Search for the cell housing the specified text and yield its (X, Y) center coordinate. 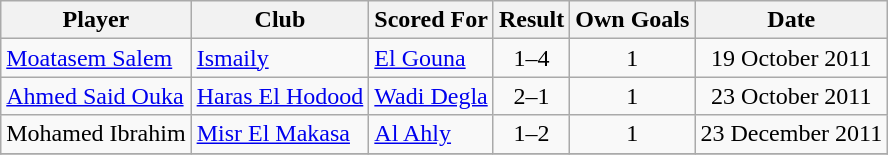
23 December 2011 (792, 134)
Own Goals (632, 20)
Ismaily (280, 58)
2–1 (531, 96)
Club (280, 20)
Scored For (432, 20)
Player (96, 20)
Mohamed Ibrahim (96, 134)
Ahmed Said Ouka (96, 96)
Date (792, 20)
Haras El Hodood (280, 96)
Wadi Degla (432, 96)
El Gouna (432, 58)
1–2 (531, 134)
1–4 (531, 58)
Result (531, 20)
23 October 2011 (792, 96)
Misr El Makasa (280, 134)
19 October 2011 (792, 58)
Al Ahly (432, 134)
Moatasem Salem (96, 58)
